From the cell containing the given text, extract its center point as (X, Y) coordinate. 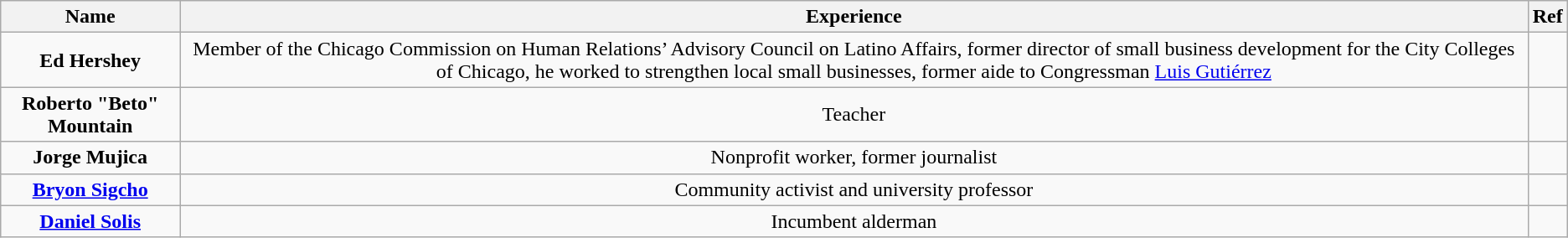
Roberto "Beto" Mountain (90, 114)
Nonprofit worker, former journalist (854, 158)
Experience (854, 17)
Jorge Mujica (90, 158)
Name (90, 17)
Daniel Solis (90, 221)
Ed Hershey (90, 60)
Incumbent alderman (854, 221)
Teacher (854, 114)
Ref (1548, 17)
Bryon Sigcho (90, 189)
Community activist and university professor (854, 189)
